Output the [x, y] coordinate of the center of the cell containing the given text.  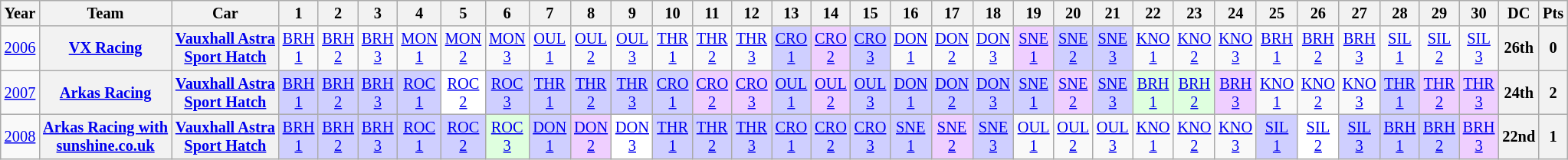
27 [1360, 13]
2008 [20, 136]
21 [1113, 13]
5 [463, 13]
12 [752, 13]
23 [1194, 13]
4 [420, 13]
22nd [1519, 136]
26 [1318, 13]
MON3 [507, 48]
2007 [20, 93]
24th [1519, 93]
Team [106, 13]
30 [1479, 13]
0 [1553, 48]
VX Racing [106, 48]
26th [1519, 48]
17 [952, 13]
Arkas Racing withsunshine.co.uk [106, 136]
29 [1439, 13]
MON1 [420, 48]
28 [1400, 13]
6 [507, 13]
9 [632, 13]
MON2 [463, 48]
10 [673, 13]
25 [1277, 13]
Arkas Racing [106, 93]
7 [549, 13]
16 [910, 13]
18 [993, 13]
19 [1034, 13]
2006 [20, 48]
Car [225, 13]
22 [1153, 13]
14 [831, 13]
11 [712, 13]
24 [1235, 13]
20 [1073, 13]
13 [792, 13]
Year [20, 13]
3 [378, 13]
15 [871, 13]
Pts [1553, 13]
DC [1519, 13]
8 [591, 13]
